Return (x, y) of the center of cell containing provided text 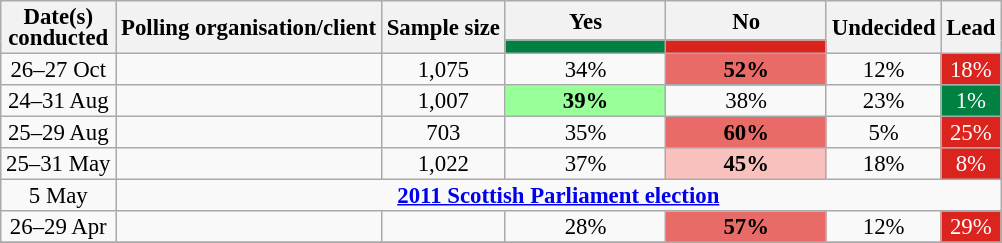
Undecided (883, 28)
1,022 (443, 164)
No (746, 20)
Polling organisation/client (249, 28)
Yes (586, 20)
Sample size (443, 28)
Lead (971, 28)
1,075 (443, 70)
Date(s)conducted (58, 28)
1% (971, 101)
5% (883, 133)
12% (883, 70)
52% (746, 70)
60% (746, 133)
25–31 May (58, 164)
8% (971, 164)
703 (443, 133)
2011 Scottish Parliament election (558, 196)
26–27 Oct (58, 70)
38% (746, 101)
39% (586, 101)
45% (746, 164)
34% (586, 70)
35% (586, 133)
24–31 Aug (58, 101)
23% (883, 101)
1,007 (443, 101)
25–29 Aug (58, 133)
37% (586, 164)
25% (971, 133)
5 May (58, 196)
